Search for the cell housing the specified text and yield its (x, y) center coordinate. 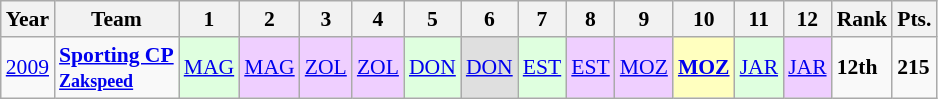
2009 (28, 68)
12th (862, 68)
2 (270, 19)
9 (644, 19)
Rank (862, 19)
Pts. (914, 19)
5 (432, 19)
10 (704, 19)
7 (542, 19)
Team (116, 19)
215 (914, 68)
4 (378, 19)
3 (326, 19)
1 (210, 19)
12 (808, 19)
Sporting CPZakspeed (116, 68)
6 (490, 19)
8 (590, 19)
11 (760, 19)
Year (28, 19)
